Capture the cell that displays the provided text and extract its (x, y) central coordinate. 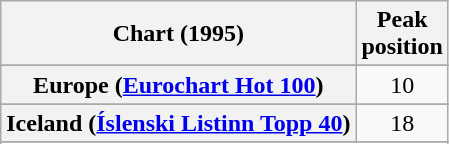
10 (402, 85)
Chart (1995) (178, 34)
Peakposition (402, 34)
18 (402, 123)
Iceland (Íslenski Listinn Topp 40) (178, 123)
Europe (Eurochart Hot 100) (178, 85)
